From the cell containing the given text, extract its center point as (X, Y) coordinate. 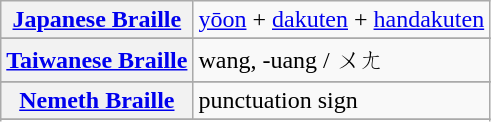
yōon + dakuten + handakuten (342, 20)
wang, -uang / ㄨㄤ (342, 60)
Nemeth Braille (97, 100)
Taiwanese Braille (97, 60)
Japanese Braille (97, 20)
punctuation sign (342, 100)
